Search for the cell housing the specified text and yield its (x, y) center coordinate. 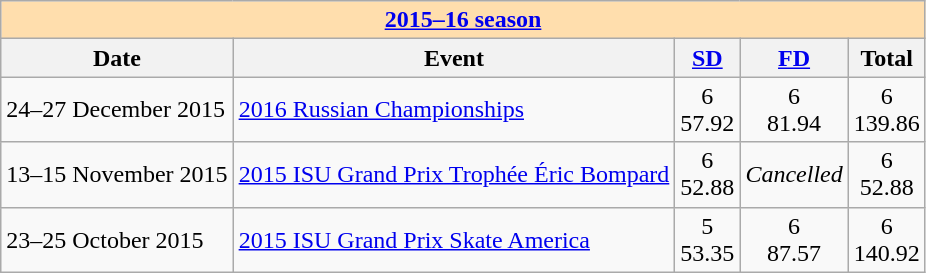
13–15 November 2015 (117, 174)
Event (454, 58)
2016 Russian Championships (454, 110)
5 53.35 (708, 240)
Total (886, 58)
23–25 October 2015 (117, 240)
24–27 December 2015 (117, 110)
Cancelled (794, 174)
FD (794, 58)
6 140.92 (886, 240)
2015–16 season (464, 20)
6 57.92 (708, 110)
2015 ISU Grand Prix Trophée Éric Bompard (454, 174)
SD (708, 58)
6 139.86 (886, 110)
6 81.94 (794, 110)
Date (117, 58)
6 87.57 (794, 240)
2015 ISU Grand Prix Skate America (454, 240)
